Detect which cell encompasses the target text, then output its (x, y) center coordinate. 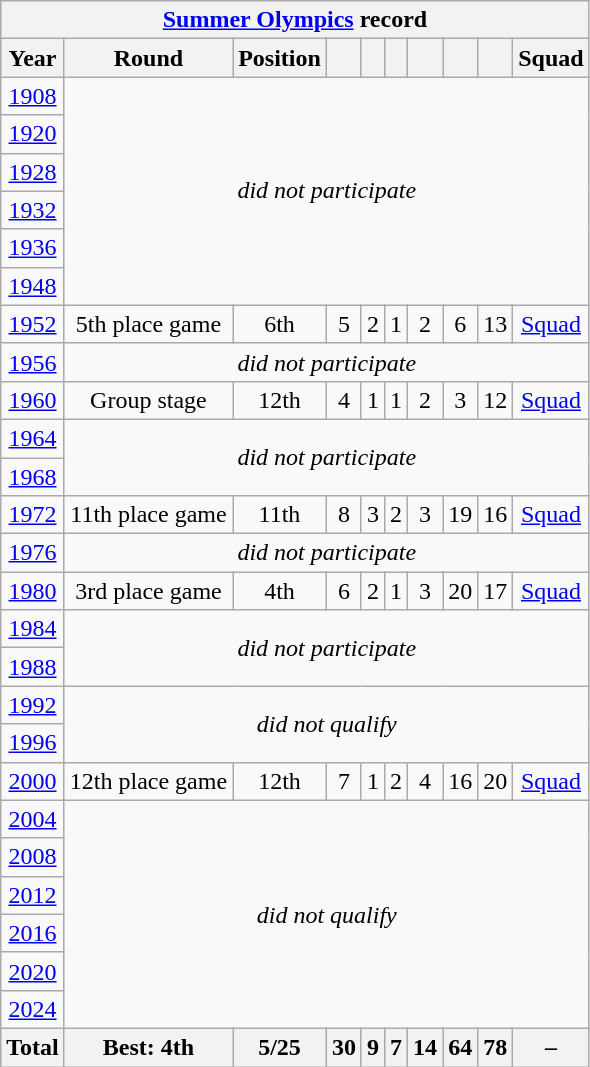
11th (280, 515)
1956 (33, 362)
2024 (33, 1009)
2008 (33, 857)
1960 (33, 400)
2012 (33, 895)
2000 (33, 781)
30 (344, 1047)
6th (280, 324)
2020 (33, 971)
4th (280, 591)
Best: 4th (148, 1047)
Position (280, 58)
1992 (33, 705)
2004 (33, 819)
11th place game (148, 515)
1972 (33, 515)
Year (33, 58)
3rd place game (148, 591)
8 (344, 515)
Round (148, 58)
1920 (33, 134)
19 (460, 515)
1968 (33, 477)
1984 (33, 629)
1948 (33, 286)
2016 (33, 933)
1988 (33, 667)
1980 (33, 591)
1932 (33, 210)
1976 (33, 553)
64 (460, 1047)
13 (496, 324)
5 (344, 324)
1996 (33, 743)
5/25 (280, 1047)
– (551, 1047)
9 (372, 1047)
12 (496, 400)
17 (496, 591)
5th place game (148, 324)
1952 (33, 324)
78 (496, 1047)
12th place game (148, 781)
1936 (33, 248)
Summer Olympics record (295, 20)
Total (33, 1047)
1928 (33, 172)
Group stage (148, 400)
1964 (33, 438)
14 (426, 1047)
1908 (33, 96)
